Pinpoint the cell where the given text exists, returning its [X, Y] midpoint coordinate. 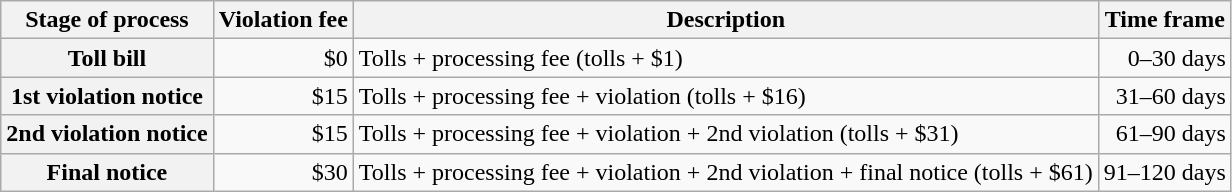
0–30 days [1164, 58]
Stage of process [107, 20]
Tolls + processing fee + violation + 2nd violation (tolls + $31) [726, 134]
Violation fee [283, 20]
$0 [283, 58]
2nd violation notice [107, 134]
1st violation notice [107, 96]
91–120 days [1164, 172]
Tolls + processing fee + violation + 2nd violation + final notice (tolls + $61) [726, 172]
Tolls + processing fee + violation (tolls + $16) [726, 96]
Description [726, 20]
61–90 days [1164, 134]
Tolls + processing fee (tolls + $1) [726, 58]
31–60 days [1164, 96]
$30 [283, 172]
Toll bill [107, 58]
Final notice [107, 172]
Time frame [1164, 20]
